Identify which cell holds the provided text, then report its (x, y) central coordinate. 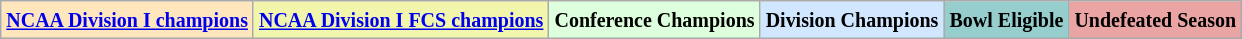
Bowl Eligible (1006, 20)
NCAA Division I champions (128, 20)
Undefeated Season (1156, 20)
Division Champions (852, 20)
NCAA Division I FCS champions (400, 20)
Conference Champions (654, 20)
